Determine the [x, y] coordinate at the center of the cell enclosing the given text.  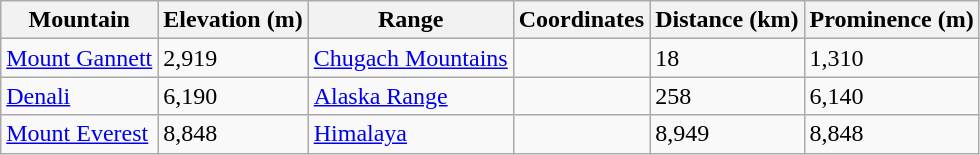
Chugach Mountains [410, 58]
Denali [80, 96]
258 [727, 96]
Distance (km) [727, 20]
Alaska Range [410, 96]
Mount Everest [80, 134]
Mount Gannett [80, 58]
6,140 [892, 96]
18 [727, 58]
Prominence (m) [892, 20]
1,310 [892, 58]
Himalaya [410, 134]
Mountain [80, 20]
Elevation (m) [233, 20]
Range [410, 20]
Coordinates [581, 20]
6,190 [233, 96]
8,949 [727, 134]
2,919 [233, 58]
